Scan for the cell matching the given text and deliver its (X, Y) coordinate at center. 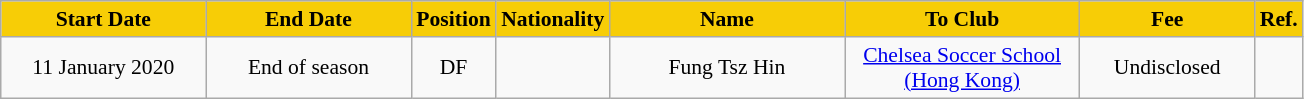
Chelsea Soccer School (Hong Kong) (962, 68)
Name (726, 19)
DF (454, 68)
End of season (308, 68)
Fee (1168, 19)
Start Date (104, 19)
To Club (962, 19)
End Date (308, 19)
11 January 2020 (104, 68)
Nationality (552, 19)
Undisclosed (1168, 68)
Ref. (1279, 19)
Position (454, 19)
Fung Tsz Hin (726, 68)
